Scan for the cell matching the given text and deliver its [X, Y] coordinate at center. 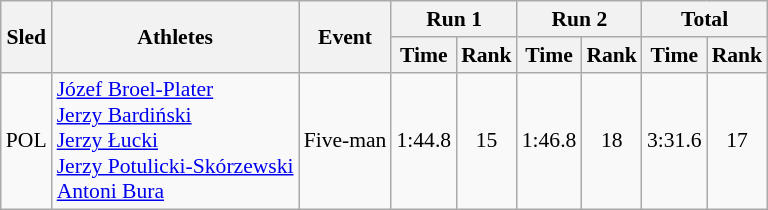
Sled [26, 36]
Athletes [176, 36]
Run 2 [580, 19]
18 [612, 141]
Event [346, 36]
Józef Broel-PlaterJerzy BardińskiJerzy ŁuckiJerzy Potulicki-SkórzewskiAntoni Bura [176, 141]
Five-man [346, 141]
Total [704, 19]
17 [738, 141]
POL [26, 141]
3:31.6 [674, 141]
15 [486, 141]
1:46.8 [550, 141]
1:44.8 [424, 141]
Run 1 [454, 19]
